Identify which cell holds the provided text, then report its [X, Y] central coordinate. 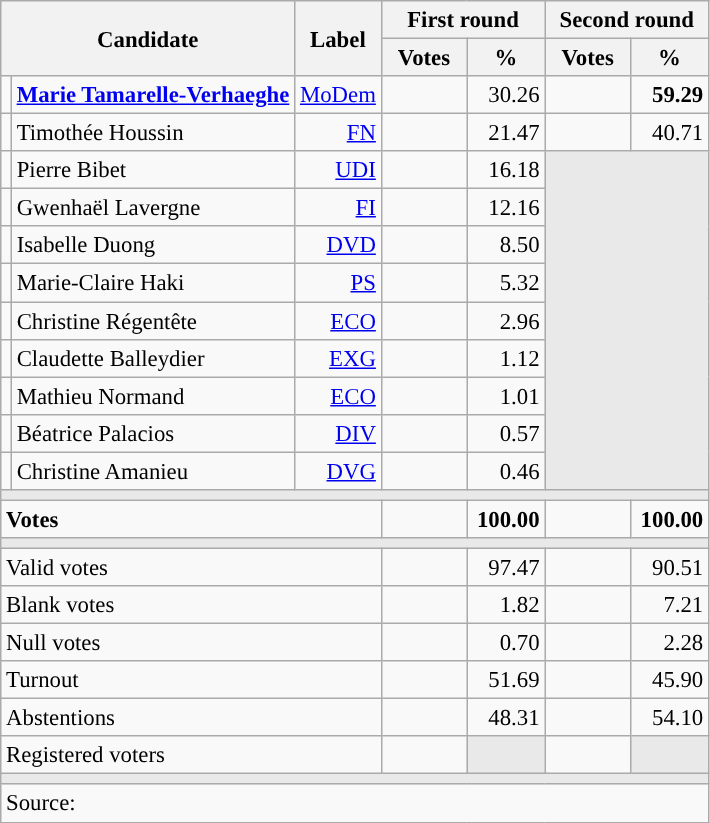
Béatrice Palacios [152, 433]
Turnout [191, 680]
Timothée Houssin [152, 133]
51.69 [506, 680]
Registered voters [191, 755]
5.32 [506, 283]
21.47 [506, 133]
40.71 [669, 133]
First round [463, 20]
MoDem [338, 95]
Marie Tamarelle-Verhaeghe [152, 95]
EXG [338, 358]
0.57 [506, 433]
45.90 [669, 680]
Isabelle Duong [152, 245]
0.46 [506, 471]
54.10 [669, 718]
Label [338, 38]
FN [338, 133]
Mathieu Normand [152, 396]
Valid votes [191, 567]
Null votes [191, 643]
12.16 [506, 208]
Marie-Claire Haki [152, 283]
PS [338, 283]
59.29 [669, 95]
Candidate [148, 38]
DIV [338, 433]
0.70 [506, 643]
Pierre Bibet [152, 170]
7.21 [669, 605]
Christine Régentête [152, 321]
DVD [338, 245]
1.12 [506, 358]
1.82 [506, 605]
UDI [338, 170]
8.50 [506, 245]
Christine Amanieu [152, 471]
FI [338, 208]
Abstentions [191, 718]
Second round [627, 20]
Gwenhaël Lavergne [152, 208]
DVG [338, 471]
2.28 [669, 643]
Claudette Balleydier [152, 358]
30.26 [506, 95]
97.47 [506, 567]
90.51 [669, 567]
Blank votes [191, 605]
48.31 [506, 718]
16.18 [506, 170]
2.96 [506, 321]
1.01 [506, 396]
Source: [355, 804]
